Return [X, Y] of the center of cell containing provided text 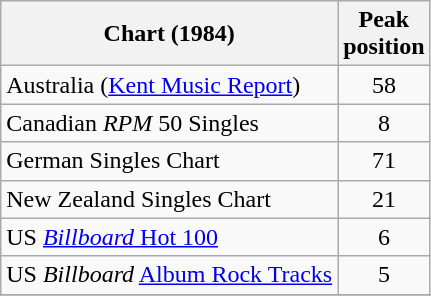
US Billboard Hot 100 [170, 237]
Peakposition [384, 34]
5 [384, 275]
71 [384, 161]
6 [384, 237]
Australia (Kent Music Report) [170, 85]
21 [384, 199]
Chart (1984) [170, 34]
German Singles Chart [170, 161]
8 [384, 123]
58 [384, 85]
US Billboard Album Rock Tracks [170, 275]
New Zealand Singles Chart [170, 199]
Canadian RPM 50 Singles [170, 123]
